Capture the cell that displays the provided text and extract its (x, y) central coordinate. 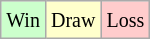
Win (24, 20)
Loss (126, 20)
Draw (72, 20)
